Return the [X, Y] coordinate for the center point of the cell that contains the specified text.  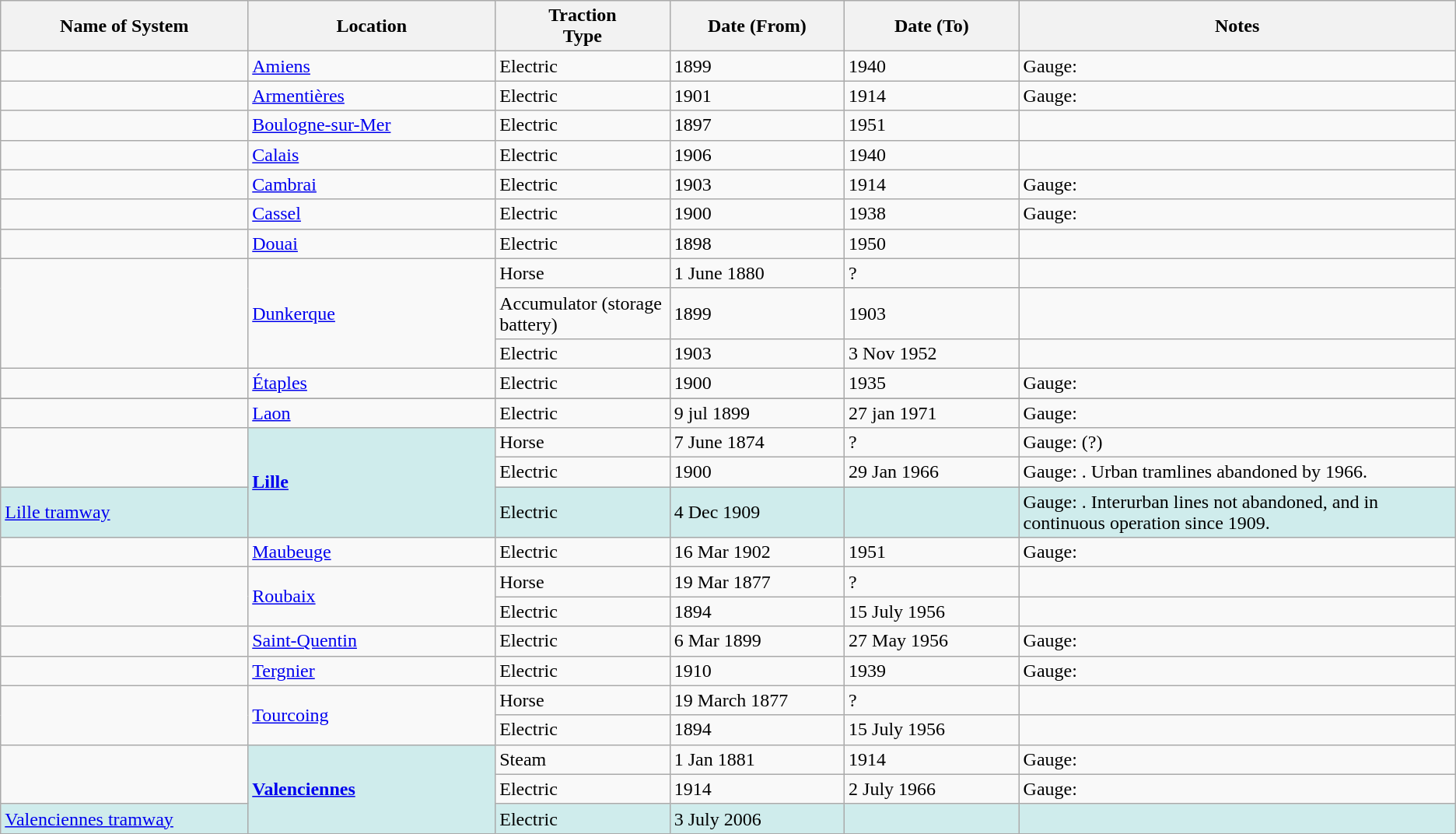
Dunkerque [372, 313]
9 jul 1899 [757, 413]
Maubeuge [372, 552]
Calais [372, 155]
Cambrai [372, 184]
3 Nov 1952 [932, 353]
Notes [1237, 26]
1935 [932, 383]
Gauge: (?) [1237, 443]
Roubaix [372, 597]
1897 [757, 125]
Accumulator (storage battery) [583, 313]
Date (From) [757, 26]
Boulogne-sur-Mer [372, 125]
1898 [757, 244]
1 Jan 1881 [757, 759]
Date (To) [932, 26]
4 Dec 1909 [757, 512]
1906 [757, 155]
1939 [932, 671]
Armentières [372, 96]
Valenciennes [372, 789]
27 jan 1971 [932, 413]
29 Jan 1966 [932, 472]
7 June 1874 [757, 443]
1901 [757, 96]
Tergnier [372, 671]
Location [372, 26]
1938 [932, 214]
16 Mar 1902 [757, 552]
19 Mar 1877 [757, 582]
Lille [372, 482]
Amiens [372, 66]
1 June 1880 [757, 273]
19 March 1877 [757, 700]
Valenciennes tramway [124, 818]
Tourcoing [372, 715]
3 July 2006 [757, 818]
1950 [932, 244]
2 July 1966 [932, 789]
Gauge: . Interurban lines not abandoned, and in continuous operation since 1909. [1237, 512]
Étaples [372, 383]
TractionType [583, 26]
Saint-Quentin [372, 641]
Cassel [372, 214]
Douai [372, 244]
6 Mar 1899 [757, 641]
Lille tramway [124, 512]
Name of System [124, 26]
Laon [372, 413]
Steam [583, 759]
1910 [757, 671]
27 May 1956 [932, 641]
Gauge: . Urban tramlines abandoned by 1966. [1237, 472]
